Find where the given text appears and provide that cell's center as [x, y] coordinate. 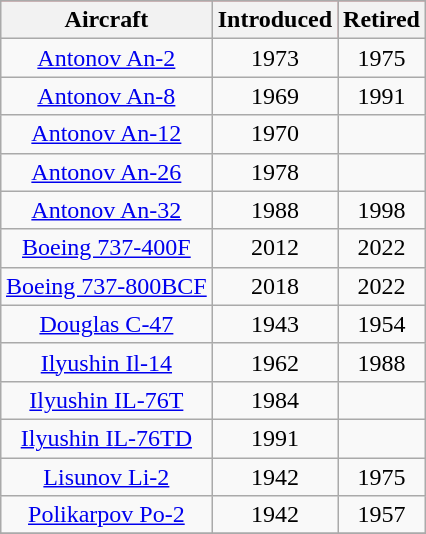
Lisunov Li-2 [106, 477]
Polikarpov Po-2 [106, 515]
1954 [382, 324]
Antonov An-32 [106, 210]
1978 [274, 172]
Ilyushin IL-76T [106, 400]
Introduced [274, 20]
Antonov An-12 [106, 134]
Boeing 737-800BCF [106, 286]
1957 [382, 515]
1969 [274, 96]
Antonov An-8 [106, 96]
1973 [274, 58]
Ilyushin Il-14 [106, 362]
Retired [382, 20]
1998 [382, 210]
2012 [274, 248]
Ilyushin IL-76TD [106, 438]
Aircraft [106, 20]
Douglas C-47 [106, 324]
1962 [274, 362]
Boeing 737-400F [106, 248]
1970 [274, 134]
1984 [274, 400]
Antonov An-26 [106, 172]
Antonov An-2 [106, 58]
1943 [274, 324]
2018 [274, 286]
